Detect which cell encompasses the target text, then output its [x, y] center coordinate. 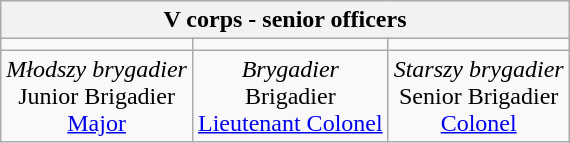
Starszy brygadier Senior Brigadier Colonel [478, 96]
V corps - senior officers [285, 20]
Młodszy brygadier Junior Brigadier Major [97, 96]
Brygadier Brigadier Lieutenant Colonel [290, 96]
